Identify which cell holds the provided text, then report its (X, Y) central coordinate. 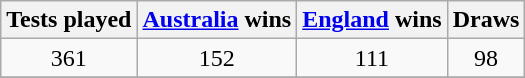
Australia wins (217, 20)
111 (372, 58)
98 (486, 58)
Tests played (69, 20)
Draws (486, 20)
152 (217, 58)
England wins (372, 20)
361 (69, 58)
